Extract the (X, Y) coordinate from the center of the cell holding the provided text.  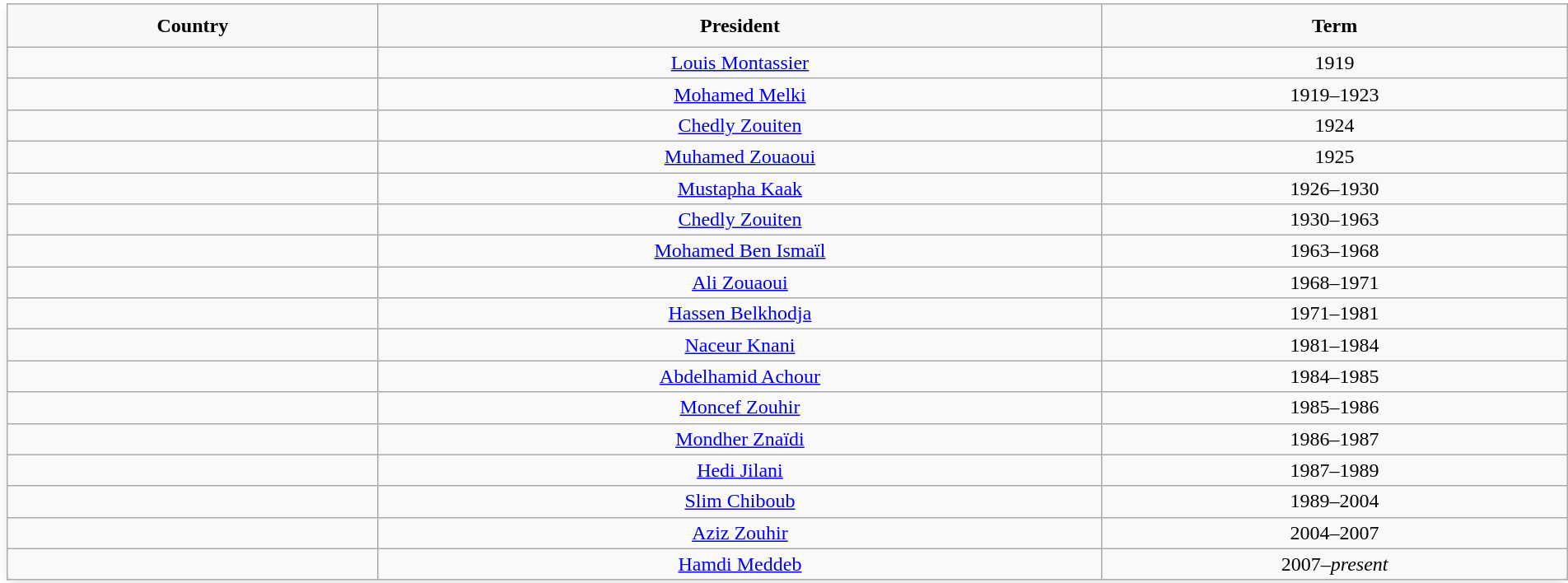
2004–2007 (1334, 533)
Mohamed Melki (740, 94)
Term (1334, 26)
Mohamed Ben Ismaïl (740, 251)
1987–1989 (1334, 470)
1989–2004 (1334, 501)
1968–1971 (1334, 282)
Hedi Jilani (740, 470)
1926–1930 (1334, 189)
Abdelhamid Achour (740, 376)
Slim Chiboub (740, 501)
1930–1963 (1334, 220)
Hassen Belkhodja (740, 314)
1925 (1334, 156)
1924 (1334, 125)
Country (193, 26)
Ali Zouaoui (740, 282)
Hamdi Meddeb (740, 564)
1963–1968 (1334, 251)
1919 (1334, 63)
1984–1985 (1334, 376)
1981–1984 (1334, 345)
President (740, 26)
Mustapha Kaak (740, 189)
Aziz Zouhir (740, 533)
Mondher Znaïdi (740, 439)
2007–present (1334, 564)
Louis Montassier (740, 63)
1971–1981 (1334, 314)
Naceur Knani (740, 345)
1985–1986 (1334, 408)
1919–1923 (1334, 94)
Moncef Zouhir (740, 408)
1986–1987 (1334, 439)
Muhamed Zouaoui (740, 156)
